For the text-containing cell, return its midpoint in (X, Y) coordinate format. 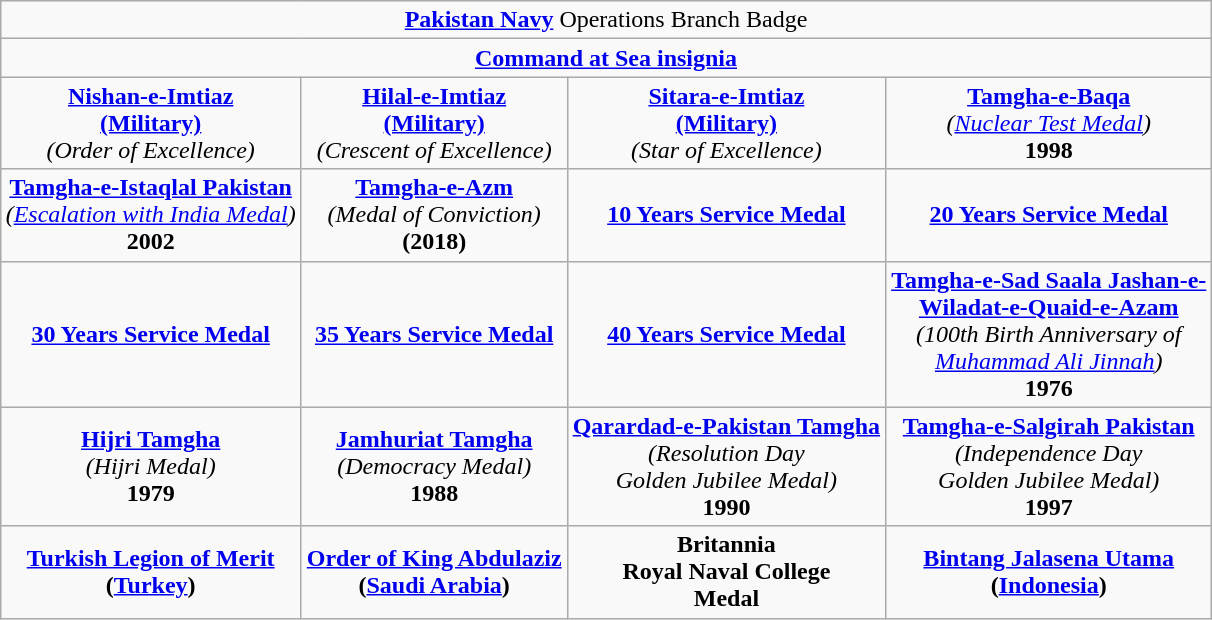
Tamgha-e-Salgirah Pakistan(Independence DayGolden Jubilee Medal)1997 (1049, 466)
Hijri Tamgha(Hijri Medal)1979 (150, 466)
BritanniaRoyal Naval CollegeMedal (726, 572)
Jamhuriat Tamgha(Democracy Medal)1988 (434, 466)
Bintang Jalasena Utama(Indonesia) (1049, 572)
Tamgha-e-Istaqlal Pakistan(Escalation with India Medal)2002 (150, 215)
Nishan-e-Imtiaz(Military)(Order of Excellence) (150, 123)
Qarardad-e-Pakistan Tamgha(Resolution DayGolden Jubilee Medal)1990 (726, 466)
20 Years Service Medal (1049, 215)
Order of King Abdulaziz(Saudi Arabia) (434, 572)
30 Years Service Medal (150, 334)
Pakistan Navy Operations Branch Badge (606, 20)
Turkish Legion of Merit(Turkey) (150, 572)
Command at Sea insignia (606, 58)
10 Years Service Medal (726, 215)
Tamgha-e-Baqa(Nuclear Test Medal)1998 (1049, 123)
Hilal-e-Imtiaz(Military)(Crescent of Excellence) (434, 123)
35 Years Service Medal (434, 334)
40 Years Service Medal (726, 334)
Tamgha-e-Sad Saala Jashan-e-Wiladat-e-Quaid-e-Azam(100th Birth Anniversary ofMuhammad Ali Jinnah)1976 (1049, 334)
Sitara-e-Imtiaz(Military)(Star of Excellence) (726, 123)
Tamgha-e-Azm(Medal of Conviction)(2018) (434, 215)
